Find where the given text appears and provide that cell's center as (X, Y) coordinate. 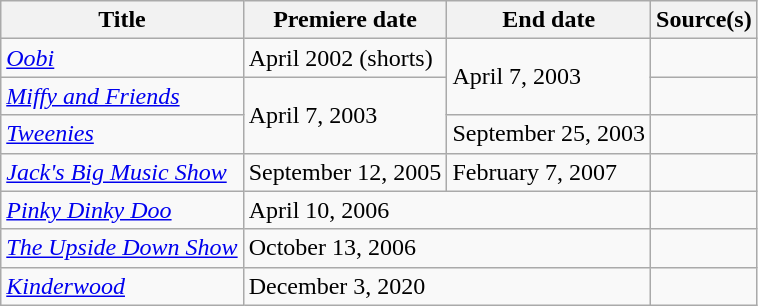
Source(s) (704, 20)
December 3, 2020 (446, 286)
Pinky Dinky Doo (122, 210)
End date (549, 20)
Jack's Big Music Show (122, 172)
Tweenies (122, 134)
The Upside Down Show (122, 248)
Kinderwood (122, 286)
September 25, 2003 (549, 134)
Title (122, 20)
February 7, 2007 (549, 172)
Miffy and Friends (122, 96)
September 12, 2005 (345, 172)
April 2002 (shorts) (345, 58)
October 13, 2006 (446, 248)
April 10, 2006 (446, 210)
Oobi (122, 58)
Premiere date (345, 20)
